Output the (X, Y) coordinate of the center of the cell containing the given text.  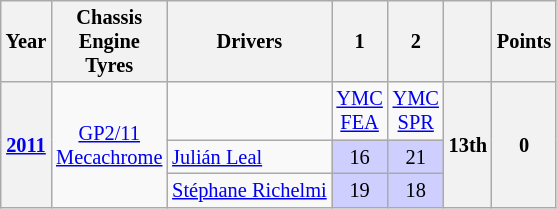
Stéphane Richelmi (249, 190)
21 (416, 157)
0 (524, 144)
2 (416, 41)
Julián Leal (249, 157)
18 (416, 190)
1 (360, 41)
Year (26, 41)
16 (360, 157)
YMCFEA (360, 111)
Drivers (249, 41)
2011 (26, 144)
ChassisEngineTyres (109, 41)
GP2/11Mecachrome (109, 144)
Points (524, 41)
19 (360, 190)
YMCSPR (416, 111)
13th (468, 144)
